Output the (X, Y) coordinate of the center of the cell containing the given text.  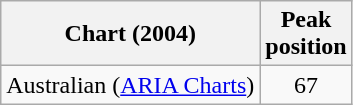
67 (306, 85)
Australian (ARIA Charts) (130, 85)
Chart (2004) (130, 34)
Peakposition (306, 34)
